Locate the cell with the specified text and output its (X, Y) center coordinate. 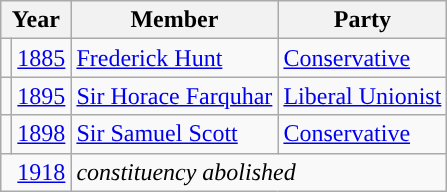
1895 (42, 96)
Sir Horace Farquhar (174, 96)
Year (36, 20)
1898 (42, 134)
1918 (36, 172)
constituency abolished (259, 172)
Sir Samuel Scott (174, 134)
Party (362, 20)
Member (174, 20)
Liberal Unionist (362, 96)
1885 (42, 58)
Frederick Hunt (174, 58)
